Find where the given text appears and provide that cell's center as [X, Y] coordinate. 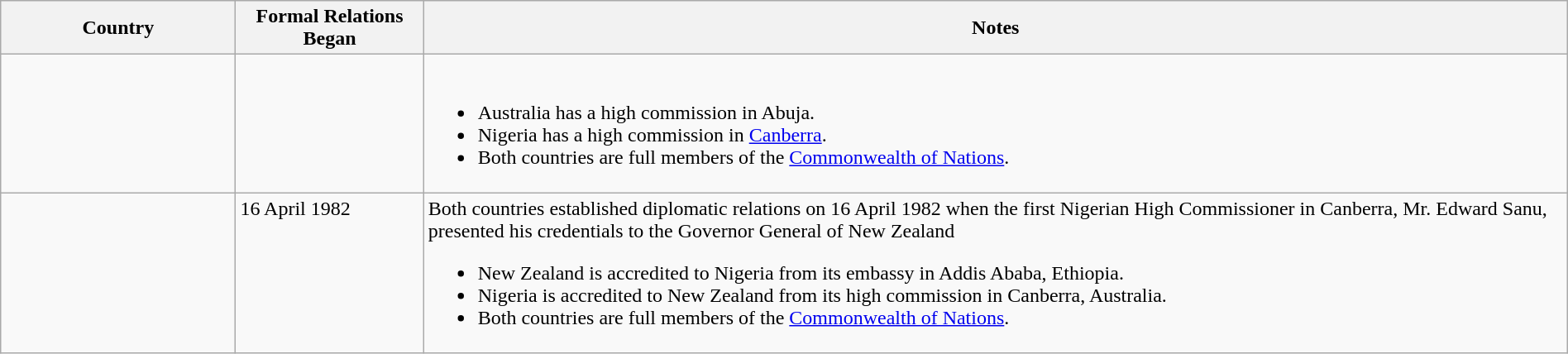
Country [118, 28]
Formal Relations Began [329, 28]
16 April 1982 [329, 273]
Australia has a high commission in Abuja.Nigeria has a high commission in Canberra.Both countries are full members of the Commonwealth of Nations. [996, 124]
Notes [996, 28]
